Locate the cell with the specified text and output its (x, y) center coordinate. 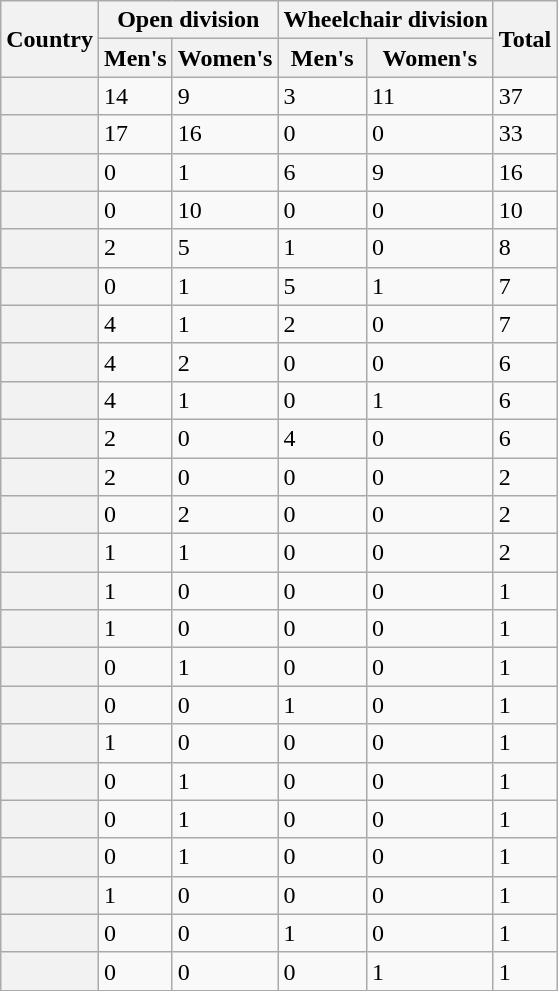
37 (525, 96)
14 (135, 96)
Open division (188, 20)
Wheelchair division (386, 20)
11 (430, 96)
8 (525, 248)
33 (525, 134)
17 (135, 134)
Total (525, 39)
3 (322, 96)
Country (50, 39)
